Return the [X, Y] coordinate for the center point of the cell that contains the specified text.  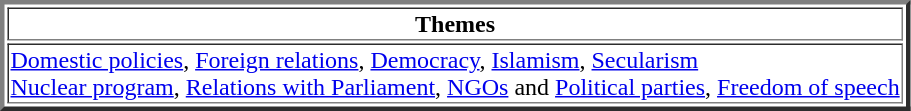
Themes [456, 24]
